Identify which cell holds the provided text, then report its (X, Y) central coordinate. 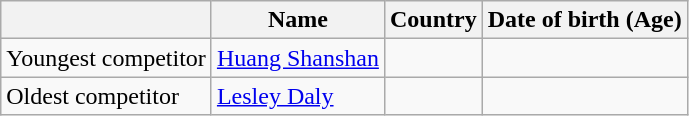
Name (298, 20)
Country (433, 20)
Lesley Daly (298, 96)
Youngest competitor (106, 58)
Oldest competitor (106, 96)
Date of birth (Age) (584, 20)
Huang Shanshan (298, 58)
